Determine the (X, Y) coordinate at the center of the cell enclosing the given text.  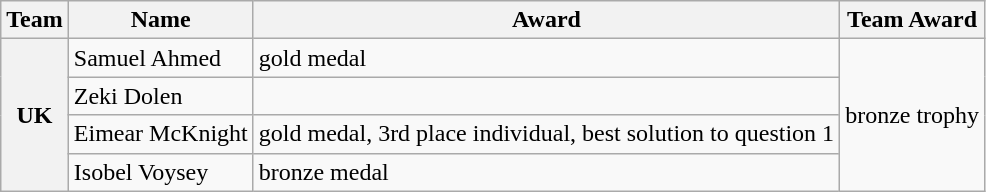
Team (35, 20)
gold medal (546, 58)
bronze medal (546, 172)
Zeki Dolen (160, 96)
Team Award (912, 20)
Isobel Voysey (160, 172)
Name (160, 20)
gold medal, 3rd place individual, best solution to question 1 (546, 134)
UK (35, 115)
Award (546, 20)
Samuel Ahmed (160, 58)
Eimear McKnight (160, 134)
bronze trophy (912, 115)
